For the text-containing cell, return its midpoint in [X, Y] coordinate format. 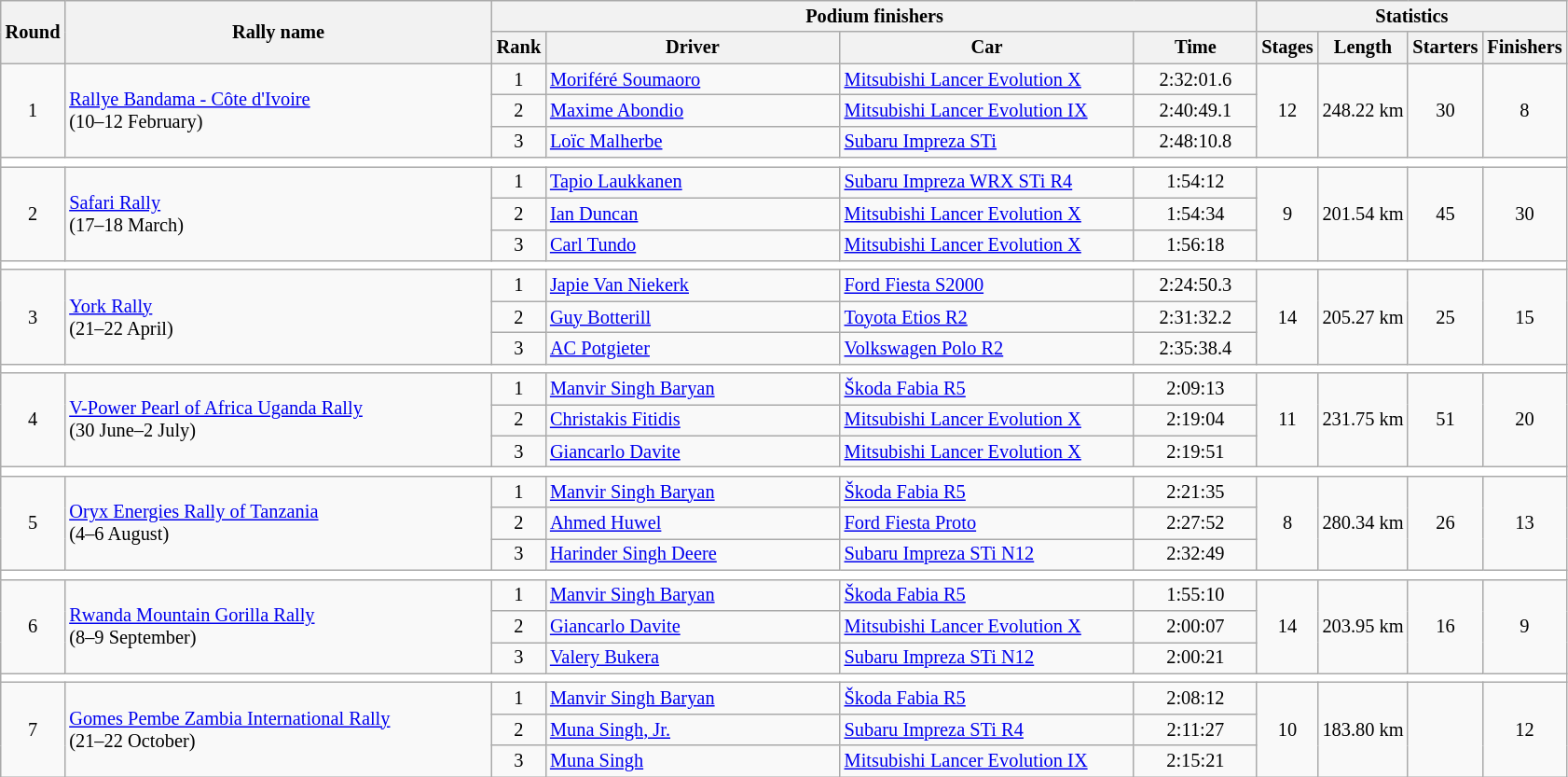
Harinder Singh Deere [693, 554]
2:19:51 [1195, 451]
Maxime Abondio [693, 110]
2:31:32.2 [1195, 317]
2:15:21 [1195, 761]
Driver [693, 48]
Loïc Malherbe [693, 142]
Christakis Fitidis [693, 420]
Japie Van Niekerk [693, 285]
2:35:38.4 [1195, 348]
Round [34, 32]
1:56:18 [1195, 245]
2:24:50.3 [1195, 285]
Podium finishers [874, 16]
1:54:34 [1195, 214]
15 [1524, 317]
Subaru Impreza STi [987, 142]
20 [1524, 420]
Rank [518, 48]
Muna Singh, Jr. [693, 729]
231.75 km [1363, 420]
AC Potgieter [693, 348]
Subaru Impreza WRX STi R4 [987, 182]
203.95 km [1363, 627]
7 [34, 729]
Oryx Energies Rally of Tanzania(4–6 August) [278, 522]
Ahmed Huwel [693, 523]
2:00:07 [1195, 626]
2:32:49 [1195, 554]
2:21:35 [1195, 492]
280.34 km [1363, 522]
2:09:13 [1195, 389]
Rwanda Mountain Gorilla Rally(8–9 September) [278, 627]
26 [1445, 522]
Rallye Bandama - Côte d'Ivoire(10–12 February) [278, 110]
Guy Botterill [693, 317]
4 [34, 420]
2:40:49.1 [1195, 110]
2:32:01.6 [1195, 79]
201.54 km [1363, 213]
10 [1286, 729]
Ford Fiesta S2000 [987, 285]
2:11:27 [1195, 729]
11 [1286, 420]
Length [1363, 48]
Volkswagen Polo R2 [987, 348]
Finishers [1524, 48]
Rally name [278, 32]
Muna Singh [693, 761]
Moriféré Soumaoro [693, 79]
51 [1445, 420]
Time [1195, 48]
2:27:52 [1195, 523]
248.22 km [1363, 110]
Car [987, 48]
Safari Rally(17–18 March) [278, 213]
Subaru Impreza STi R4 [987, 729]
Statistics [1411, 16]
183.80 km [1363, 729]
1:55:10 [1195, 595]
2:08:12 [1195, 698]
Ford Fiesta Proto [987, 523]
45 [1445, 213]
16 [1445, 627]
25 [1445, 317]
Valery Bukera [693, 658]
6 [34, 627]
V-Power Pearl of Africa Uganda Rally(30 June–2 July) [278, 420]
5 [34, 522]
Stages [1286, 48]
Ian Duncan [693, 214]
Tapio Laukkanen [693, 182]
2:48:10.8 [1195, 142]
York Rally(21–22 April) [278, 317]
Starters [1445, 48]
1:54:12 [1195, 182]
205.27 km [1363, 317]
13 [1524, 522]
Toyota Etios R2 [987, 317]
Carl Tundo [693, 245]
2:19:04 [1195, 420]
Gomes Pembe Zambia International Rally(21–22 October) [278, 729]
2:00:21 [1195, 658]
